From the cell containing the given text, extract its center point as (X, Y) coordinate. 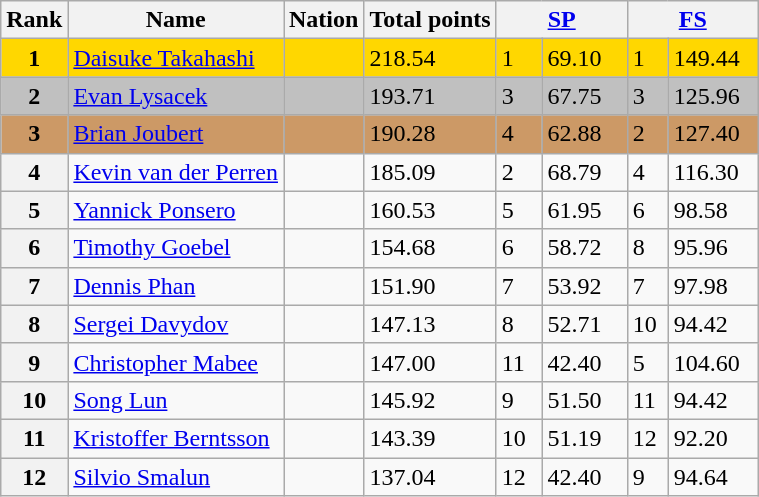
185.09 (430, 172)
125.96 (713, 96)
62.88 (584, 134)
Rank (34, 20)
149.44 (713, 58)
Daisuke Takahashi (176, 58)
Christopher Mabee (176, 362)
Kevin van der Perren (176, 172)
67.75 (584, 96)
190.28 (430, 134)
FS (692, 20)
Total points (430, 20)
137.04 (430, 477)
52.71 (584, 324)
Nation (324, 20)
Yannick Ponsero (176, 210)
147.00 (430, 362)
58.72 (584, 248)
Timothy Goebel (176, 248)
68.79 (584, 172)
Kristoffer Berntsson (176, 438)
53.92 (584, 286)
154.68 (430, 248)
Song Lun (176, 400)
51.50 (584, 400)
104.60 (713, 362)
SP (562, 20)
193.71 (430, 96)
92.20 (713, 438)
94.64 (713, 477)
160.53 (430, 210)
97.98 (713, 286)
Sergei Davydov (176, 324)
151.90 (430, 286)
95.96 (713, 248)
98.58 (713, 210)
Evan Lysacek (176, 96)
147.13 (430, 324)
218.54 (430, 58)
61.95 (584, 210)
116.30 (713, 172)
69.10 (584, 58)
145.92 (430, 400)
Dennis Phan (176, 286)
Name (176, 20)
Silvio Smalun (176, 477)
127.40 (713, 134)
51.19 (584, 438)
143.39 (430, 438)
Brian Joubert (176, 134)
